Scan for the cell matching the given text and deliver its [X, Y] coordinate at center. 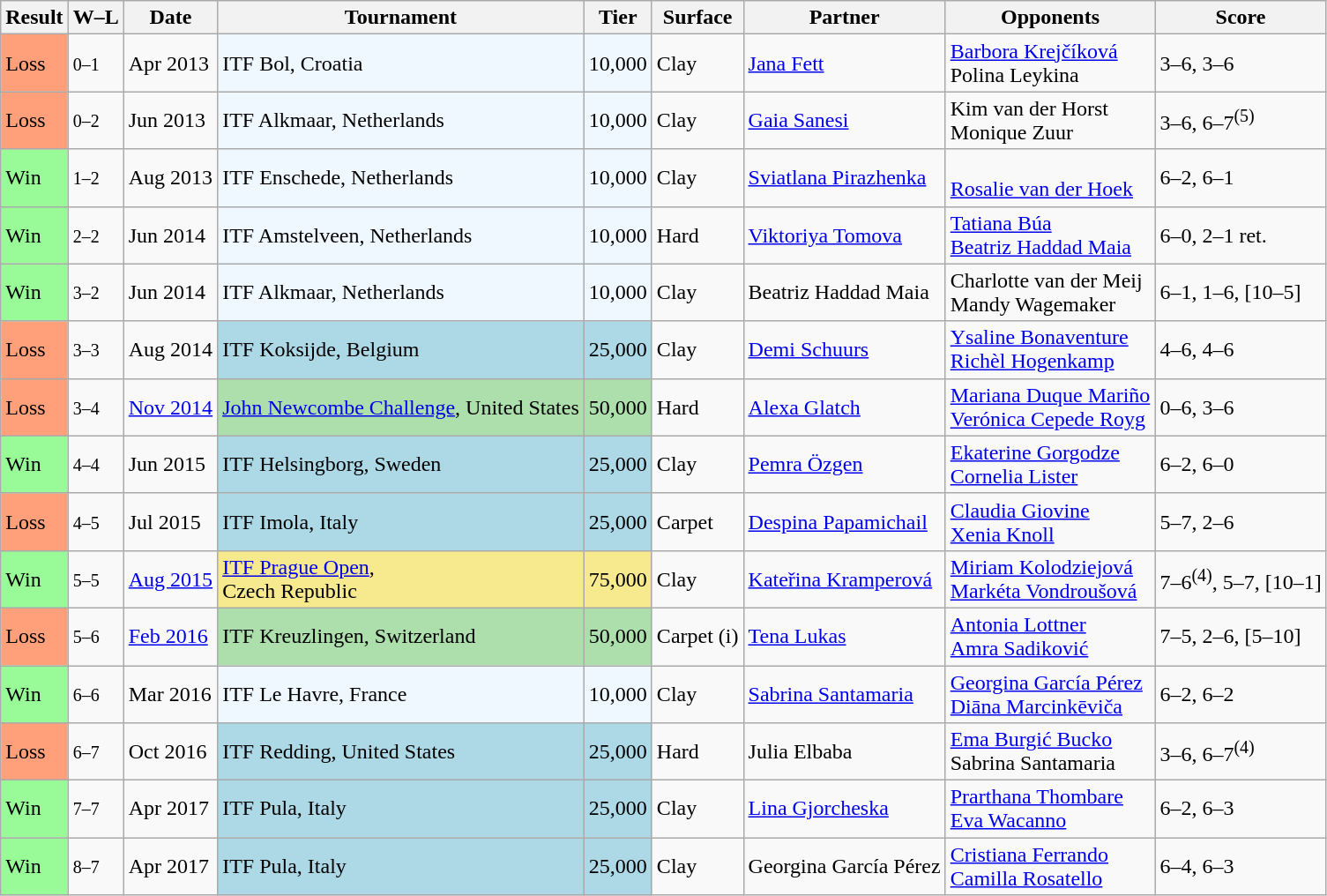
6–2, 6–2 [1241, 693]
Tier [617, 18]
7–6(4), 5–7, [10–1] [1241, 579]
Demi Schuurs [845, 349]
Lina Gjorcheska [845, 810]
6–7 [95, 751]
6–6 [95, 693]
4–6, 4–6 [1241, 349]
Viktoriya Tomova [845, 235]
Despina Papamichail [845, 522]
3–3 [95, 349]
Claudia Giovine Xenia Knoll [1050, 522]
6–2, 6–3 [1241, 810]
Jun 2015 [170, 464]
Feb 2016 [170, 637]
Barbora Krejčíková Polina Leykina [1050, 63]
Charlotte van der Meij Mandy Wagemaker [1050, 293]
Kim van der Horst Monique Zuur [1050, 120]
Sviatlana Pirazhenka [845, 178]
W–L [95, 18]
6–4, 6–3 [1241, 866]
ITF Enschede, Netherlands [401, 178]
Beatriz Haddad Maia [845, 293]
Aug 2013 [170, 178]
Nov 2014 [170, 407]
Jul 2015 [170, 522]
Surface [697, 18]
ITF Imola, Italy [401, 522]
4–5 [95, 522]
Mariana Duque Mariño Verónica Cepede Royg [1050, 407]
3–6, 6–7(4) [1241, 751]
Oct 2016 [170, 751]
ITF Prague Open, Czech Republic [401, 579]
Kateřina Kramperová [845, 579]
Apr 2013 [170, 63]
Prarthana Thombare Eva Wacanno [1050, 810]
Aug 2014 [170, 349]
6–1, 1–6, [10–5] [1241, 293]
Jana Fett [845, 63]
5–5 [95, 579]
Aug 2015 [170, 579]
4–4 [95, 464]
Cristiana Ferrando Camilla Rosatello [1050, 866]
3–6, 6–7(5) [1241, 120]
ITF Kreuzlingen, Switzerland [401, 637]
7–5, 2–6, [5–10] [1241, 637]
Julia Elbaba [845, 751]
Partner [845, 18]
Pemra Özgen [845, 464]
Rosalie van der Hoek [1050, 178]
ITF Bol, Croatia [401, 63]
1–2 [95, 178]
Ekaterine Gorgodze Cornelia Lister [1050, 464]
6–2, 6–0 [1241, 464]
Tatiana Búa Beatriz Haddad Maia [1050, 235]
7–7 [95, 810]
ITF Koksijde, Belgium [401, 349]
0–2 [95, 120]
Date [170, 18]
Miriam Kolodziejová Markéta Vondroušová [1050, 579]
0–6, 3–6 [1241, 407]
Mar 2016 [170, 693]
Score [1241, 18]
Ema Burgić Bucko Sabrina Santamaria [1050, 751]
Gaia Sanesi [845, 120]
ITF Amstelveen, Netherlands [401, 235]
5–6 [95, 637]
3–2 [95, 293]
Tournament [401, 18]
Jun 2013 [170, 120]
Georgina García Pérez [845, 866]
3–6, 3–6 [1241, 63]
ITF Le Havre, France [401, 693]
Result [34, 18]
Tena Lukas [845, 637]
ITF Helsingborg, Sweden [401, 464]
John Newcombe Challenge, United States [401, 407]
5–7, 2–6 [1241, 522]
Carpet [697, 522]
Antonia Lottner Amra Sadiković [1050, 637]
Carpet (i) [697, 637]
75,000 [617, 579]
6–0, 2–1 ret. [1241, 235]
Georgina García Pérez Diāna Marcinkēviča [1050, 693]
Opponents [1050, 18]
3–4 [95, 407]
0–1 [95, 63]
Sabrina Santamaria [845, 693]
8–7 [95, 866]
Alexa Glatch [845, 407]
6–2, 6–1 [1241, 178]
2–2 [95, 235]
ITF Redding, United States [401, 751]
Ysaline Bonaventure Richèl Hogenkamp [1050, 349]
